Search for the cell housing the specified text and yield its [x, y] center coordinate. 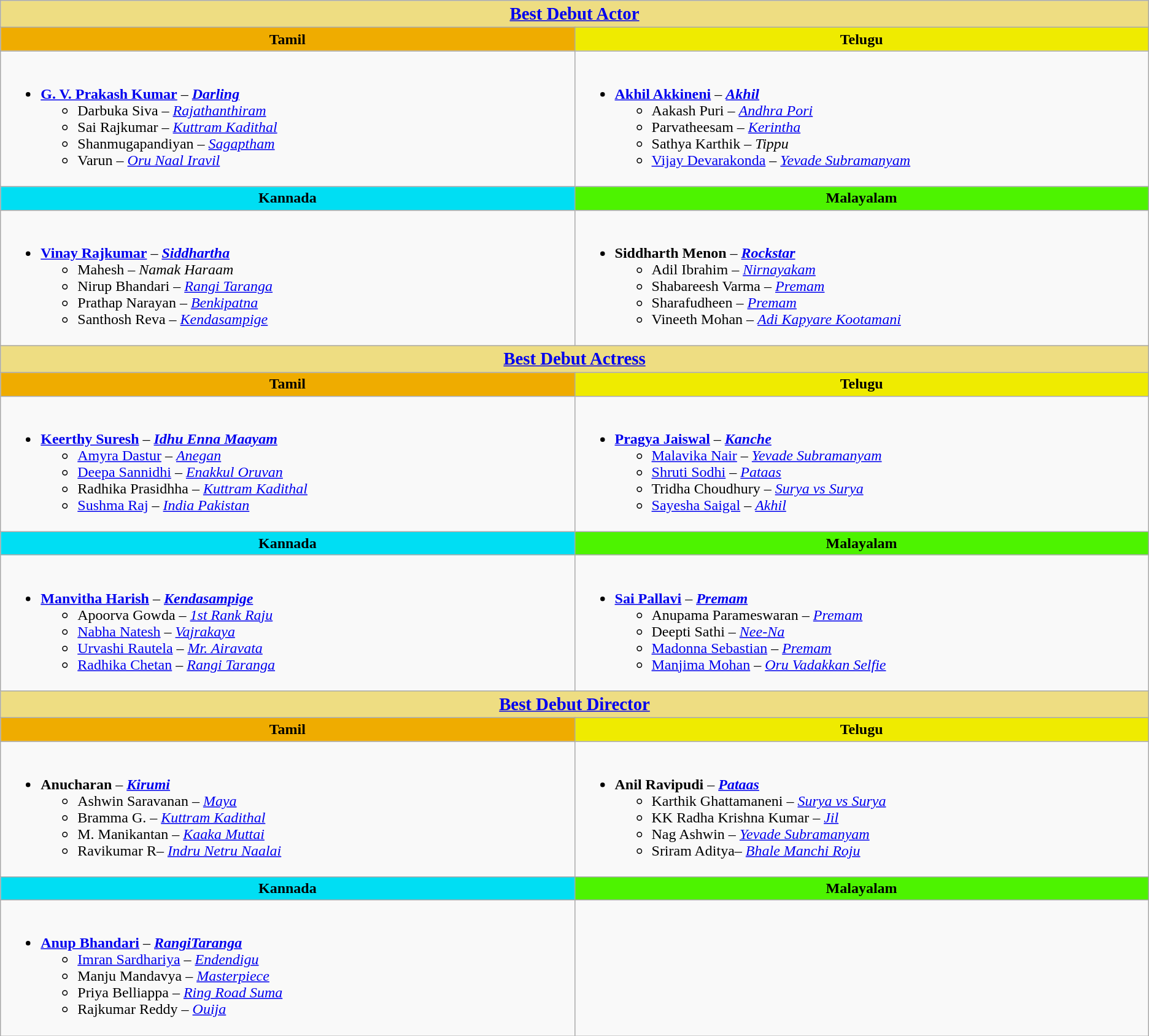
Keerthy Suresh – Idhu Enna MaayamAmyra Dastur – AneganDeepa Sannidhi – Enakkul OruvanRadhika Prasidhha – Kuttram KadithalSushma Raj – India Pakistan [287, 464]
Best Debut Actress [574, 359]
Pragya Jaiswal – KancheMalavika Nair – Yevade SubramanyamShruti Sodhi – PataasTridha Choudhury – Surya vs SuryaSayesha Saigal – Akhil [862, 464]
Best Debut Actor [574, 14]
Anucharan – KirumiAshwin Saravanan – MayaBramma G. – Kuttram KadithalM. Manikantan – Kaaka MuttaiRavikumar R– Indru Netru Naalai [287, 809]
Best Debut Director [574, 704]
Anup Bhandari – RangiTarangaImran Sardhariya – EndendiguManju Mandavya – MasterpiecePriya Belliappa – Ring Road SumaRajkumar Reddy – Ouija [287, 968]
Siddharth Menon – RockstarAdil Ibrahim – NirnayakamShabareesh Varma – PremamSharafudheen – PremamVineeth Mohan – Adi Kapyare Kootamani [862, 277]
Manvitha Harish – KendasampigeApoorva Gowda – 1st Rank RajuNabha Natesh – VajrakayaUrvashi Rautela – Mr. AiravataRadhika Chetan – Rangi Taranga [287, 622]
Vinay Rajkumar – SiddharthaMahesh – Namak HaraamNirup Bhandari – Rangi TarangaPrathap Narayan – BenkipatnaSanthosh Reva – Kendasampige [287, 277]
Sai Pallavi – PremamAnupama Parameswaran – PremamDeepti Sathi – Nee-NaMadonna Sebastian – PremamManjima Mohan – Oru Vadakkan Selfie [862, 622]
G. V. Prakash Kumar – DarlingDarbuka Siva – RajathanthiramSai Rajkumar – Kuttram KadithalShanmugapandiyan – SagapthamVarun – Oru Naal Iravil [287, 119]
Akhil Akkineni – AkhilAakash Puri – Andhra PoriParvatheesam – KerinthaSathya Karthik – TippuVijay Devarakonda – Yevade Subramanyam [862, 119]
